Determine the (x, y) coordinate at the center of the cell enclosing the given text.  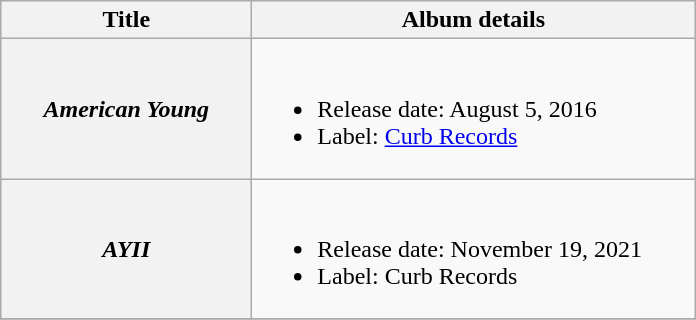
American Young (126, 109)
Release date: August 5, 2016Label: Curb Records (474, 109)
Release date: November 19, 2021Label: Curb Records (474, 249)
Title (126, 20)
Album details (474, 20)
AYII (126, 249)
